Find where the given text appears and provide that cell's center as (x, y) coordinate. 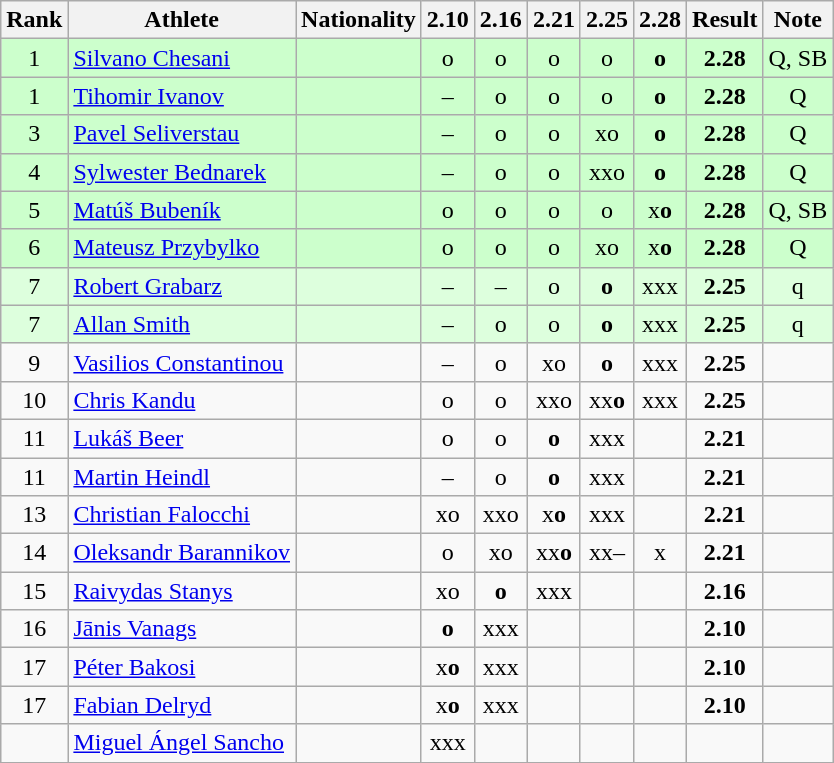
Nationality (359, 20)
Result (725, 20)
Christian Falocchi (182, 515)
Tihomir Ivanov (182, 96)
Robert Grabarz (182, 286)
6 (34, 248)
Pavel Seliverstau (182, 134)
Vasilios Constantinou (182, 362)
Fabian Delryd (182, 705)
Allan Smith (182, 324)
Péter Bakosi (182, 667)
14 (34, 553)
Matúš Bubeník (182, 210)
x (660, 553)
Note (798, 20)
Oleksandr Barannikov (182, 553)
15 (34, 591)
Silvano Chesani (182, 58)
5 (34, 210)
xx– (606, 553)
4 (34, 172)
Chris Kandu (182, 400)
Miguel Ángel Sancho (182, 743)
Mateusz Przybylko (182, 248)
9 (34, 362)
Jānis Vanags (182, 629)
Lukáš Beer (182, 438)
16 (34, 629)
10 (34, 400)
3 (34, 134)
Raivydas Stanys (182, 591)
Martin Heindl (182, 477)
13 (34, 515)
Rank (34, 20)
Sylwester Bednarek (182, 172)
Athlete (182, 20)
